Output the [X, Y] coordinate of the center of the cell containing the given text.  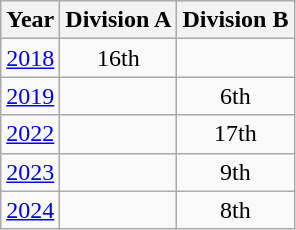
2024 [30, 210]
2018 [30, 58]
9th [236, 172]
2022 [30, 134]
Division B [236, 20]
Year [30, 20]
8th [236, 210]
16th [118, 58]
2023 [30, 172]
17th [236, 134]
6th [236, 96]
2019 [30, 96]
Division A [118, 20]
